Identify which cell holds the provided text, then report its (X, Y) central coordinate. 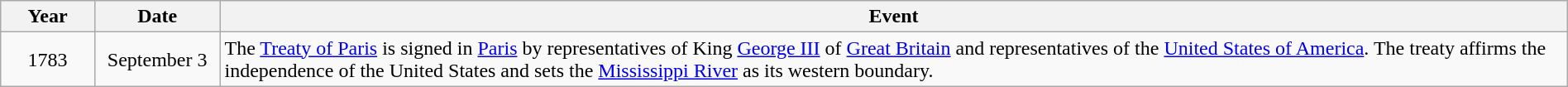
Year (48, 17)
1783 (48, 60)
Date (157, 17)
Event (893, 17)
September 3 (157, 60)
